Pinpoint the cell where the given text exists, returning its [X, Y] midpoint coordinate. 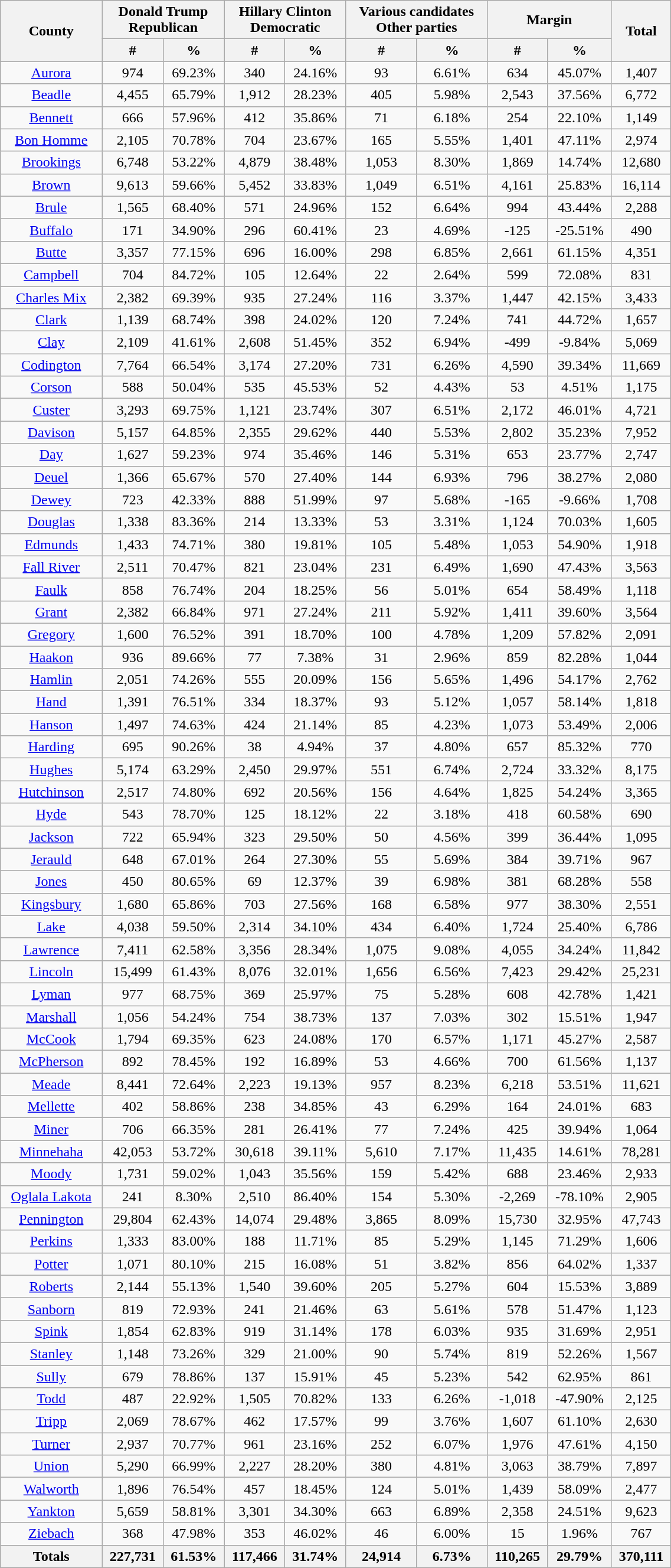
31.14% [315, 1331]
32.95% [580, 1219]
62.43% [194, 1219]
23.74% [315, 410]
264 [254, 859]
1,433 [133, 545]
5.74% [452, 1354]
46.02% [315, 1534]
Totals [51, 1556]
2,125 [641, 1399]
90 [381, 1354]
78.70% [194, 814]
152 [381, 207]
604 [518, 1286]
Aurora [51, 73]
5.30% [452, 1197]
38.27% [580, 477]
62.95% [580, 1377]
Campbell [51, 275]
7,764 [133, 365]
9,623 [641, 1511]
188 [254, 1241]
56 [381, 589]
72.64% [194, 1084]
34.24% [580, 949]
384 [518, 859]
1,043 [254, 1174]
402 [133, 1107]
46 [381, 1534]
3.31% [452, 522]
2,358 [518, 1511]
6.64% [452, 207]
22.10% [580, 118]
63.29% [194, 770]
368 [133, 1534]
2,477 [641, 1489]
21.46% [315, 1309]
-1,018 [518, 1399]
700 [518, 1062]
18.37% [315, 702]
Gregory [51, 634]
542 [518, 1377]
1,338 [133, 522]
Meade [51, 1084]
1,656 [381, 972]
50 [381, 837]
4.43% [452, 387]
1,657 [641, 320]
-9.84% [580, 343]
50.04% [194, 387]
15.51% [580, 1016]
6.03% [452, 1331]
35.23% [580, 432]
5.61% [452, 1309]
55.13% [194, 1286]
18.70% [315, 634]
61.43% [194, 972]
42.33% [194, 500]
555 [254, 680]
5.29% [452, 1241]
125 [254, 814]
4,590 [518, 365]
11,435 [518, 1152]
957 [381, 1084]
723 [133, 500]
165 [381, 140]
19.13% [315, 1084]
9.08% [452, 949]
Todd [51, 1399]
73.26% [194, 1354]
296 [254, 230]
22.92% [194, 1399]
61.15% [580, 252]
967 [641, 859]
666 [133, 118]
39.94% [580, 1129]
2,762 [641, 680]
1,918 [641, 545]
1,606 [641, 1241]
1,947 [641, 1016]
110,265 [518, 1556]
731 [381, 365]
4,038 [133, 927]
5,452 [254, 185]
2,543 [518, 95]
4.64% [452, 792]
1,976 [518, 1444]
Davison [51, 432]
Clay [51, 343]
Total [641, 31]
215 [254, 1264]
Corson [51, 387]
2,080 [641, 477]
4.66% [452, 1062]
391 [254, 634]
69.23% [194, 73]
1,118 [641, 589]
68.40% [194, 207]
31 [381, 657]
6.57% [452, 1039]
31.74% [315, 1556]
1,605 [641, 522]
32.01% [315, 972]
398 [254, 320]
35.46% [315, 455]
558 [641, 882]
Hutchinson [51, 792]
6.93% [452, 477]
5.68% [452, 500]
45.07% [580, 73]
329 [254, 1354]
154 [381, 1197]
1,139 [133, 320]
696 [254, 252]
21.00% [315, 1354]
24.16% [315, 73]
1,209 [518, 634]
23.16% [315, 1444]
2,905 [641, 1197]
43.44% [580, 207]
29.42% [580, 972]
Minnehaha [51, 1152]
25.83% [580, 185]
38 [254, 747]
5.55% [452, 140]
858 [133, 589]
599 [518, 275]
227,731 [133, 1556]
7,411 [133, 949]
74.80% [194, 792]
2,355 [254, 432]
69.35% [194, 1039]
Perkins [51, 1241]
31.69% [580, 1331]
6.58% [452, 904]
5.53% [452, 432]
Dewey [51, 500]
4.81% [452, 1466]
412 [254, 118]
171 [133, 230]
Mellette [51, 1107]
24.51% [580, 1511]
90.26% [194, 747]
8.09% [452, 1219]
578 [518, 1309]
Roberts [51, 1286]
2,951 [641, 1331]
1,724 [518, 927]
5,174 [133, 770]
McPherson [51, 1062]
-9.66% [580, 500]
Turner [51, 1444]
27.30% [315, 859]
Custer [51, 410]
86.40% [315, 1197]
66.99% [194, 1466]
2,747 [641, 455]
1,708 [641, 500]
1,149 [641, 118]
15,730 [518, 1219]
1,411 [518, 612]
Moody [51, 1174]
2,510 [254, 1197]
23 [381, 230]
5.28% [452, 994]
653 [518, 455]
418 [518, 814]
62.58% [194, 949]
83.00% [194, 1241]
65.86% [194, 904]
34.10% [315, 927]
571 [254, 207]
1,171 [518, 1039]
859 [518, 657]
Lyman [51, 994]
65.67% [194, 477]
29.48% [315, 1219]
53.51% [580, 1084]
663 [381, 1511]
2,661 [518, 252]
47.98% [194, 1534]
1,175 [641, 387]
83.36% [194, 522]
Bon Homme [51, 140]
4,055 [518, 949]
53.22% [194, 162]
657 [518, 747]
3,063 [518, 1466]
462 [254, 1422]
2,109 [133, 343]
4.23% [452, 725]
1,407 [641, 73]
3,174 [254, 365]
7,423 [518, 972]
252 [381, 1444]
76.52% [194, 634]
Charles Mix [51, 297]
1,794 [133, 1039]
2,511 [133, 567]
59.66% [194, 185]
Edmunds [51, 545]
2,608 [254, 343]
16.08% [315, 1264]
Sully [51, 1377]
18.45% [315, 1489]
2,172 [518, 410]
1,607 [518, 1422]
66.35% [194, 1129]
47,743 [641, 1219]
62.83% [194, 1331]
47.43% [580, 567]
7.03% [452, 1016]
1,825 [518, 792]
85.32% [580, 747]
-2,269 [518, 1197]
4.56% [452, 837]
5.92% [452, 612]
170 [381, 1039]
994 [518, 207]
Oglala Lakota [51, 1197]
1,869 [518, 162]
69.75% [194, 410]
211 [381, 612]
3.37% [452, 297]
Brookings [51, 162]
1,690 [518, 567]
76.54% [194, 1489]
27.40% [315, 477]
623 [254, 1039]
34.30% [315, 1511]
Jerauld [51, 859]
18.12% [315, 814]
6.00% [452, 1534]
29.97% [315, 770]
58.86% [194, 1107]
1,439 [518, 1489]
58.14% [580, 702]
44.72% [580, 320]
5.31% [452, 455]
14.61% [580, 1152]
20.56% [315, 792]
39 [381, 882]
3,564 [641, 612]
6.94% [452, 343]
1,148 [133, 1354]
5.27% [452, 1286]
99 [381, 1422]
425 [518, 1129]
5.23% [452, 1377]
1,337 [641, 1264]
6.85% [452, 252]
5,610 [381, 1152]
307 [381, 410]
Hand [51, 702]
695 [133, 747]
1,497 [133, 725]
7.38% [315, 657]
2,974 [641, 140]
796 [518, 477]
5.69% [452, 859]
64.02% [580, 1264]
4,351 [641, 252]
35.56% [315, 1174]
6.89% [452, 1511]
5.12% [452, 702]
-125 [518, 230]
66.84% [194, 612]
Brown [51, 185]
Codington [51, 365]
4,721 [641, 410]
334 [254, 702]
38.79% [580, 1466]
405 [381, 95]
23.77% [580, 455]
-47.90% [580, 1399]
65.79% [194, 95]
3,365 [641, 792]
52 [381, 387]
26.41% [315, 1129]
29.79% [580, 1556]
5,157 [133, 432]
120 [381, 320]
434 [381, 927]
14.74% [580, 162]
15.91% [315, 1377]
1,333 [133, 1241]
Walworth [51, 1489]
70.03% [580, 522]
2,630 [641, 1422]
302 [518, 1016]
961 [254, 1444]
54.90% [580, 545]
4,161 [518, 185]
Sanborn [51, 1309]
12.64% [315, 275]
23.67% [315, 140]
8.23% [452, 1084]
18.25% [315, 589]
2,105 [133, 140]
1,095 [641, 837]
59.23% [194, 455]
741 [518, 320]
16.89% [315, 1062]
168 [381, 904]
27.20% [315, 365]
70.78% [194, 140]
1,896 [133, 1489]
Spink [51, 1331]
59.50% [194, 927]
59.02% [194, 1174]
Clark [51, 320]
1,057 [518, 702]
38.73% [315, 1016]
55 [381, 859]
27.56% [315, 904]
Hanson [51, 725]
Pennington [51, 1219]
-78.10% [580, 1197]
608 [518, 994]
450 [133, 882]
205 [381, 1286]
551 [381, 770]
1,505 [254, 1399]
24.96% [315, 207]
1,071 [133, 1264]
5.48% [452, 545]
3,563 [641, 567]
25.97% [315, 994]
51 [381, 1264]
Various candidatesOther parties [417, 20]
1,567 [641, 1354]
634 [518, 73]
6,218 [518, 1084]
323 [254, 837]
Yankton [51, 1511]
71 [381, 118]
4.80% [452, 747]
3,356 [254, 949]
1,064 [641, 1129]
204 [254, 589]
84.72% [194, 275]
45.53% [315, 387]
64.85% [194, 432]
8,441 [133, 1084]
58.81% [194, 1511]
2,724 [518, 770]
1,145 [518, 1241]
County [51, 31]
Hamlin [51, 680]
2,006 [641, 725]
67.01% [194, 859]
144 [381, 477]
12.37% [315, 882]
1,121 [254, 410]
63 [381, 1309]
892 [133, 1062]
214 [254, 522]
1,044 [641, 657]
5.42% [452, 1174]
39.11% [315, 1152]
70.47% [194, 567]
13.33% [315, 522]
2,802 [518, 432]
298 [381, 252]
Buffalo [51, 230]
Union [51, 1466]
11,621 [641, 1084]
29,804 [133, 1219]
124 [381, 1489]
6.61% [452, 73]
Harding [51, 747]
15,499 [133, 972]
33.83% [315, 185]
2,933 [641, 1174]
159 [381, 1174]
1,496 [518, 680]
706 [133, 1129]
6.18% [452, 118]
75 [381, 994]
16.00% [315, 252]
1,447 [518, 297]
60.41% [315, 230]
76.74% [194, 589]
238 [254, 1107]
38.48% [315, 162]
70.77% [194, 1444]
399 [518, 837]
11,669 [641, 365]
76.51% [194, 702]
2,314 [254, 927]
281 [254, 1129]
8,076 [254, 972]
1,366 [133, 477]
231 [381, 567]
5.98% [452, 95]
74.63% [194, 725]
35.86% [315, 118]
16,114 [641, 185]
57.82% [580, 634]
39.34% [580, 365]
42.15% [580, 297]
7,897 [641, 1466]
6,786 [641, 927]
6.98% [452, 882]
46.01% [580, 410]
6.73% [452, 1556]
535 [254, 387]
Hughes [51, 770]
Jackson [51, 837]
25.40% [580, 927]
7.17% [452, 1152]
Tripp [51, 1422]
61.56% [580, 1062]
Kingsbury [51, 904]
688 [518, 1174]
936 [133, 657]
-499 [518, 343]
424 [254, 725]
51.47% [580, 1309]
3,865 [381, 1219]
1,627 [133, 455]
66.54% [194, 365]
36.44% [580, 837]
68.28% [580, 882]
60.58% [580, 814]
487 [133, 1399]
2,288 [641, 207]
42,053 [133, 1152]
4,455 [133, 95]
3.18% [452, 814]
82.28% [580, 657]
1,391 [133, 702]
2,091 [641, 634]
9,613 [133, 185]
51.45% [315, 343]
15 [518, 1534]
38.30% [580, 904]
Potter [51, 1264]
2,517 [133, 792]
72.08% [580, 275]
6,772 [641, 95]
100 [381, 634]
5,659 [133, 1511]
68.75% [194, 994]
McCook [51, 1039]
1,401 [518, 140]
30,618 [254, 1152]
3,293 [133, 410]
41.61% [194, 343]
6.40% [452, 927]
570 [254, 477]
1,421 [641, 994]
381 [518, 882]
2,587 [641, 1039]
77.15% [194, 252]
28.20% [315, 1466]
1,075 [381, 949]
3.76% [452, 1422]
6.49% [452, 567]
770 [641, 747]
254 [518, 118]
5.65% [452, 680]
24.01% [580, 1107]
490 [641, 230]
20.09% [315, 680]
25,231 [641, 972]
Bennett [51, 118]
7,952 [641, 432]
57.96% [194, 118]
2,223 [254, 1084]
1,565 [133, 207]
1,049 [381, 185]
Lawrence [51, 949]
47.11% [580, 140]
74.71% [194, 545]
6.74% [452, 770]
71.29% [580, 1241]
2,937 [133, 1444]
47.61% [580, 1444]
78,281 [641, 1152]
54.17% [580, 680]
1,600 [133, 634]
69 [254, 882]
4.78% [452, 634]
690 [641, 814]
Brule [51, 207]
51.99% [315, 500]
4.69% [452, 230]
117,466 [254, 1556]
Douglas [51, 522]
39.71% [580, 859]
Marshall [51, 1016]
17.57% [315, 1422]
Day [51, 455]
1,540 [254, 1286]
28.34% [315, 949]
-165 [518, 500]
1.96% [580, 1534]
15.53% [580, 1286]
8,175 [641, 770]
Deuel [51, 477]
457 [254, 1489]
340 [254, 73]
23.04% [315, 567]
861 [641, 1377]
34.85% [315, 1107]
1,124 [518, 522]
4,150 [641, 1444]
679 [133, 1377]
34.90% [194, 230]
45.27% [580, 1039]
192 [254, 1062]
14,074 [254, 1219]
648 [133, 859]
Butte [51, 252]
370,111 [641, 1556]
2.96% [452, 657]
353 [254, 1534]
369 [254, 994]
58.09% [580, 1489]
654 [518, 589]
178 [381, 1331]
146 [381, 455]
24.02% [315, 320]
89.66% [194, 657]
70.82% [315, 1399]
Haakon [51, 657]
80.65% [194, 882]
5,069 [641, 343]
Fall River [51, 567]
33.32% [580, 770]
69.39% [194, 297]
Hillary ClintonDemocratic [285, 20]
Lake [51, 927]
Stanley [51, 1354]
440 [381, 432]
61.53% [194, 1556]
4.51% [580, 387]
1,123 [641, 1309]
Beadle [51, 95]
1,056 [133, 1016]
72.93% [194, 1309]
588 [133, 387]
6.56% [452, 972]
6.07% [452, 1444]
97 [381, 500]
1,912 [254, 95]
2,144 [133, 1286]
Grant [51, 612]
24.08% [315, 1039]
2.64% [452, 275]
116 [381, 297]
28.23% [315, 95]
Hyde [51, 814]
29.50% [315, 837]
2,051 [133, 680]
4,879 [254, 162]
164 [518, 1107]
61.10% [580, 1422]
754 [254, 1016]
52.26% [580, 1354]
53.72% [194, 1152]
Miner [51, 1129]
2,551 [641, 904]
2,450 [254, 770]
78.45% [194, 1062]
58.49% [580, 589]
43 [381, 1107]
703 [254, 904]
Faulk [51, 589]
352 [381, 343]
1,680 [133, 904]
6.29% [452, 1107]
78.67% [194, 1422]
45 [381, 1377]
1,073 [518, 725]
4.94% [315, 747]
80.10% [194, 1264]
19.81% [315, 545]
856 [518, 1264]
21.14% [315, 725]
1,731 [133, 1174]
11.71% [315, 1241]
3,301 [254, 1511]
23.46% [580, 1174]
29.62% [315, 432]
722 [133, 837]
2,069 [133, 1422]
Donald TrumpRepublican [163, 20]
683 [641, 1107]
3,357 [133, 252]
3,889 [641, 1286]
1,818 [641, 702]
692 [254, 792]
-25.51% [580, 230]
133 [381, 1399]
821 [254, 567]
919 [254, 1331]
Jones [51, 882]
Margin [550, 20]
767 [641, 1534]
5,290 [133, 1466]
971 [254, 612]
1,854 [133, 1331]
53.49% [580, 725]
Ziebach [51, 1534]
24,914 [381, 1556]
42.78% [580, 994]
68.74% [194, 320]
2,227 [254, 1466]
78.86% [194, 1377]
831 [641, 275]
Lincoln [51, 972]
6,748 [133, 162]
543 [133, 814]
3,433 [641, 297]
12,680 [641, 162]
65.94% [194, 837]
1,137 [641, 1062]
888 [254, 500]
11,842 [641, 949]
37.56% [580, 95]
37 [381, 747]
3.82% [452, 1264]
74.26% [194, 680]
